Identify which cell holds the provided text, then report its (x, y) central coordinate. 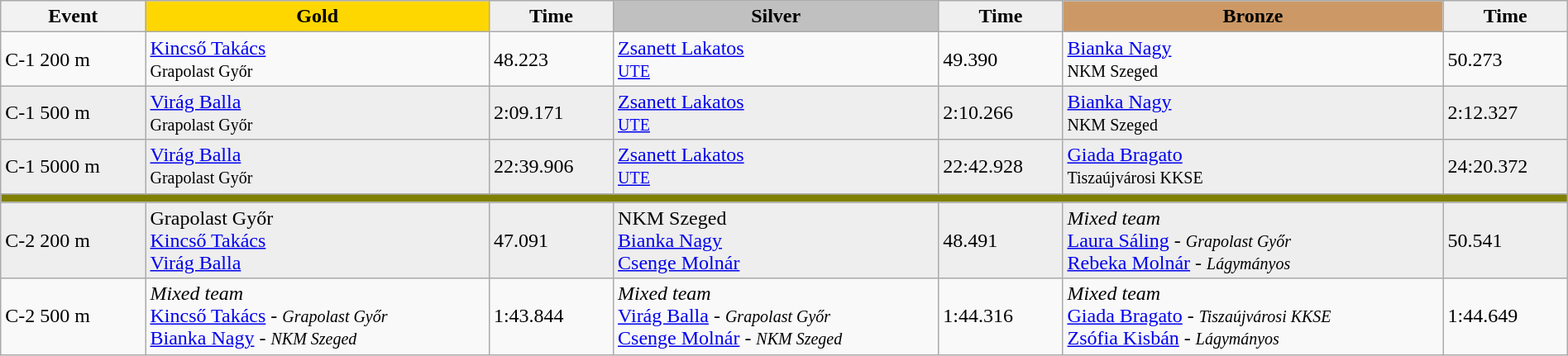
50.541 (1505, 240)
1:44.316 (1001, 316)
2:09.171 (551, 112)
Mixed teamKincső Takács - Grapolast GyőrBianka Nagy - NKM Szeged (318, 316)
Gold (318, 17)
C-2 500 m (73, 316)
Grapolast GyőrKincső TakácsVirág Balla (318, 240)
24:20.372 (1505, 167)
C-2 200 m (73, 240)
NKM SzegedBianka NagyCsenge Molnár (776, 240)
22:42.928 (1001, 167)
50.273 (1505, 59)
48.491 (1001, 240)
49.390 (1001, 59)
48.223 (551, 59)
1:43.844 (551, 316)
C-1 500 m (73, 112)
C-1 5000 m (73, 167)
22:39.906 (551, 167)
Mixed teamLaura Sáling - Grapolast GyőrRebeka Molnár - Lágymányos (1253, 240)
Bronze (1253, 17)
Mixed teamVirág Balla - Grapolast GyőrCsenge Molnár - NKM Szeged (776, 316)
Kincső Takács Grapolast Győr (318, 59)
Silver (776, 17)
47.091 (551, 240)
Giada Bragato Tiszaújvárosi KKSE (1253, 167)
C-1 200 m (73, 59)
2:12.327 (1505, 112)
Mixed teamGiada Bragato - Tiszaújvárosi KKSEZsófia Kisbán - Lágymányos (1253, 316)
1:44.649 (1505, 316)
2:10.266 (1001, 112)
Event (73, 17)
